Capture the cell that displays the provided text and extract its [x, y] central coordinate. 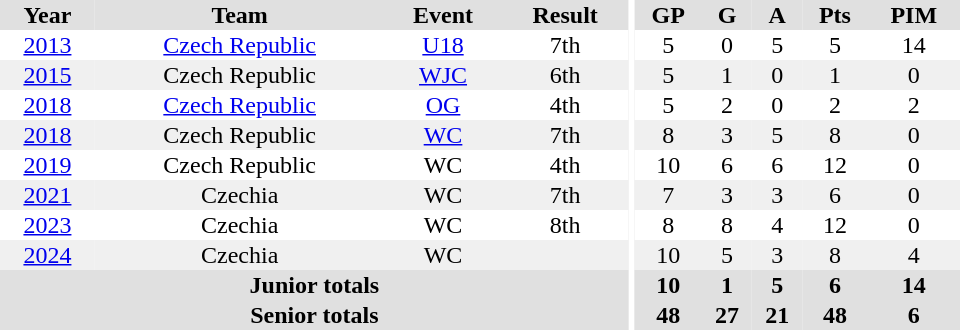
2019 [48, 165]
G [727, 15]
Senior totals [314, 315]
Result [566, 15]
Junior totals [314, 285]
Team [240, 15]
2013 [48, 45]
6th [566, 75]
27 [727, 315]
2021 [48, 195]
A [777, 15]
7 [668, 195]
21 [777, 315]
Pts [834, 15]
2024 [48, 255]
2023 [48, 225]
U18 [442, 45]
Year [48, 15]
2015 [48, 75]
OG [442, 105]
Event [442, 15]
GP [668, 15]
WJC [442, 75]
PIM [914, 15]
8th [566, 225]
